For the text-containing cell, return its midpoint in [X, Y] coordinate format. 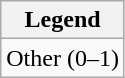
Legend [63, 20]
Other (0–1) [63, 58]
